Provide the [x, y] coordinate of the cell's center where the given text is located.  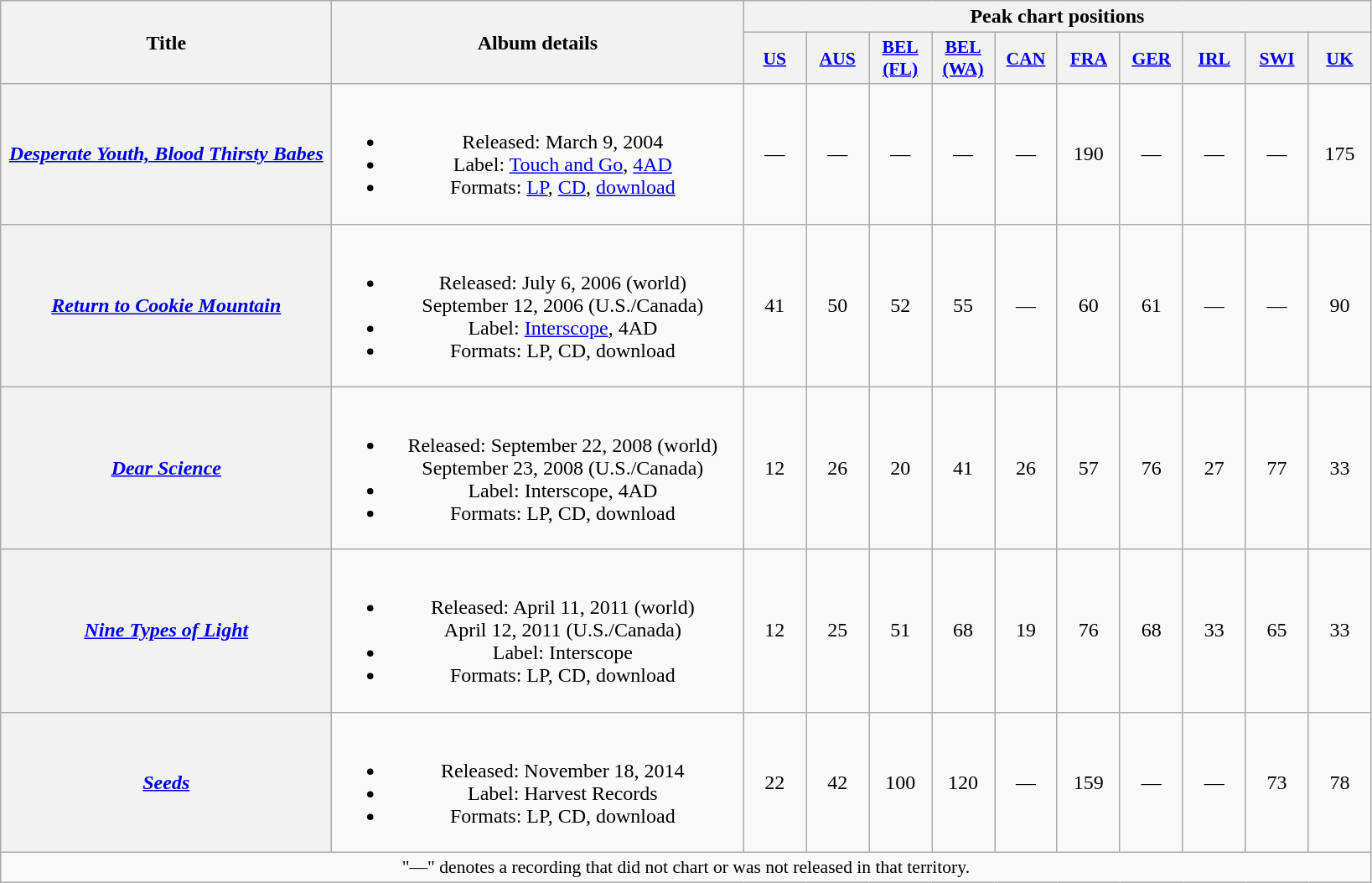
52 [900, 305]
Released: April 11, 2011 (world) April 12, 2011 (U.S./Canada)Label: InterscopeFormats: LP, CD, download [538, 631]
50 [838, 305]
Seeds [166, 782]
"—" denotes a recording that did not chart or was not released in that territory. [686, 867]
61 [1152, 305]
90 [1339, 305]
IRL [1214, 59]
25 [838, 631]
US [774, 59]
Dear Science [166, 468]
Released: November 18, 2014Label: Harvest RecordsFormats: LP, CD, download [538, 782]
159 [1088, 782]
GER [1152, 59]
Album details [538, 42]
77 [1277, 468]
20 [900, 468]
175 [1339, 154]
42 [838, 782]
78 [1339, 782]
Return to Cookie Mountain [166, 305]
AUS [838, 59]
CAN [1026, 59]
51 [900, 631]
FRA [1088, 59]
60 [1088, 305]
55 [964, 305]
65 [1277, 631]
190 [1088, 154]
Peak chart positions [1058, 17]
UK [1339, 59]
120 [964, 782]
57 [1088, 468]
Released: September 22, 2008 (world) September 23, 2008 (U.S./Canada)Label: Interscope, 4ADFormats: LP, CD, download [538, 468]
22 [774, 782]
100 [900, 782]
Released: July 6, 2006 (world) September 12, 2006 (U.S./Canada)Label: Interscope, 4ADFormats: LP, CD, download [538, 305]
27 [1214, 468]
SWI [1277, 59]
73 [1277, 782]
Desperate Youth, Blood Thirsty Babes [166, 154]
Title [166, 42]
19 [1026, 631]
Nine Types of Light [166, 631]
Released: March 9, 2004Label: Touch and Go, 4ADFormats: LP, CD, download [538, 154]
BEL(FL) [900, 59]
BEL(WA) [964, 59]
